Provide the [x, y] coordinate of the cell's center where the given text is located.  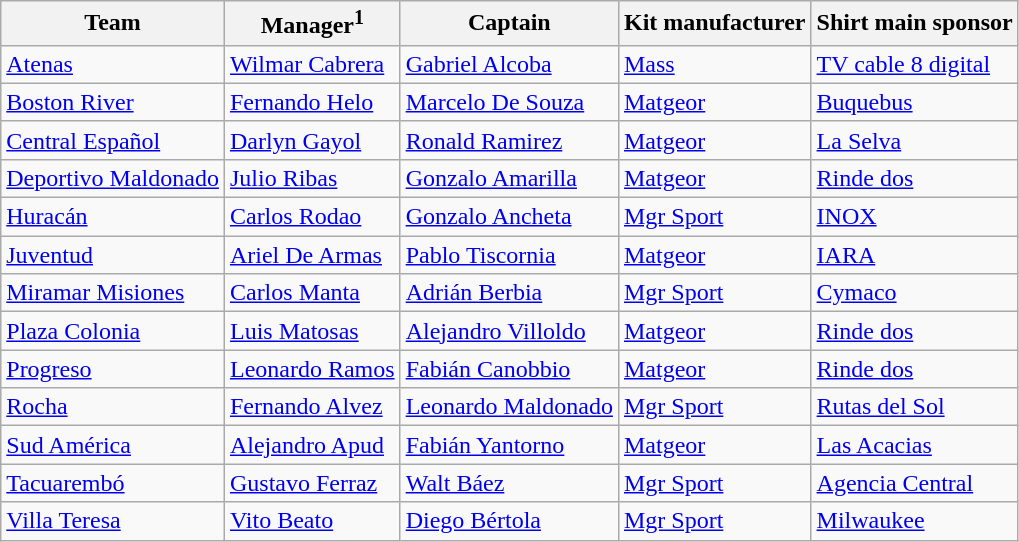
Darlyn Gayol [312, 140]
Milwaukee [914, 521]
Central Español [113, 140]
Diego Bértola [509, 521]
Kit manufacturer [714, 24]
Carlos Rodao [312, 217]
Progreso [113, 369]
Huracán [113, 217]
Tacuarembó [113, 483]
Fernando Helo [312, 102]
Las Acacias [914, 445]
Agencia Central [914, 483]
Wilmar Cabrera [312, 64]
Marcelo De Souza [509, 102]
Carlos Manta [312, 293]
Gonzalo Ancheta [509, 217]
Fernando Alvez [312, 407]
INOX [914, 217]
Shirt main sponsor [914, 24]
Juventud [113, 255]
Plaza Colonia [113, 331]
Walt Báez [509, 483]
Miramar Misiones [113, 293]
Leonardo Ramos [312, 369]
Alejandro Villoldo [509, 331]
Buquebus [914, 102]
Atenas [113, 64]
Ariel De Armas [312, 255]
Boston River [113, 102]
TV cable 8 digital [914, 64]
Manager1 [312, 24]
Gonzalo Amarilla [509, 178]
Leonardo Maldonado [509, 407]
Fabián Canobbio [509, 369]
Alejandro Apud [312, 445]
Sud América [113, 445]
La Selva [914, 140]
Cymaco [914, 293]
Mass [714, 64]
Adrián Berbia [509, 293]
Ronald Ramirez [509, 140]
Vito Beato [312, 521]
Deportivo Maldonado [113, 178]
Pablo Tiscornia [509, 255]
Villa Teresa [113, 521]
IARA [914, 255]
Luis Matosas [312, 331]
Captain [509, 24]
Gustavo Ferraz [312, 483]
Rocha [113, 407]
Julio Ribas [312, 178]
Fabián Yantorno [509, 445]
Gabriel Alcoba [509, 64]
Team [113, 24]
Rutas del Sol [914, 407]
